Output the (X, Y) coordinate of the center of the cell containing the given text.  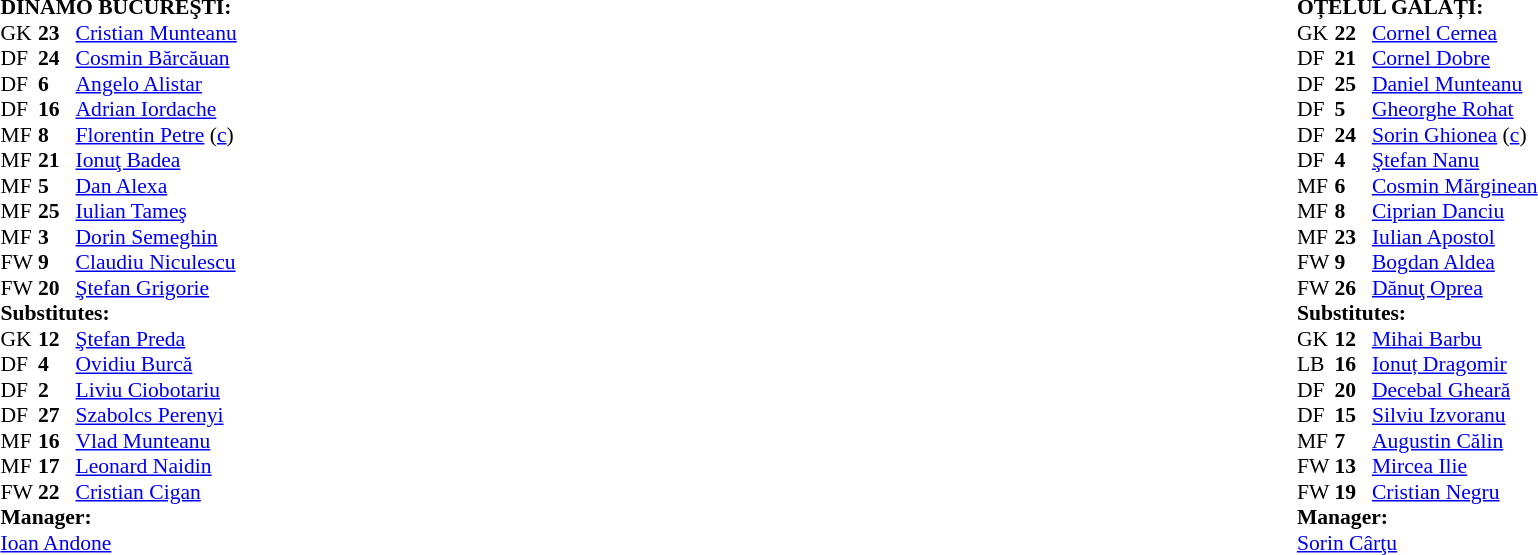
19 (1353, 492)
Cosmin Mărginean (1455, 186)
LB (1316, 365)
7 (1353, 441)
Vlad Munteanu (156, 441)
Dorin Semeghin (156, 237)
Szabolcs Perenyi (156, 415)
Cristian Cigan (156, 492)
Liviu Ciobotariu (156, 390)
17 (57, 467)
Silviu Izvoranu (1455, 415)
Sorin Ghionea (c) (1455, 135)
Ionuţ Badea (156, 161)
26 (1353, 288)
Augustin Călin (1455, 441)
Iulian Apostol (1455, 237)
Ovidiu Burcă (156, 365)
Bogdan Aldea (1455, 263)
Cristian Munteanu (156, 33)
Ştefan Preda (156, 339)
Dan Alexa (156, 186)
13 (1353, 467)
27 (57, 415)
Dănuţ Oprea (1455, 288)
Florentin Petre (c) (156, 135)
Ionuț Dragomir (1455, 365)
Angelo Alistar (156, 84)
Cornel Cernea (1455, 33)
Mircea Ilie (1455, 467)
Claudiu Niculescu (156, 263)
Decebal Gheară (1455, 390)
Iulian Tameş (156, 211)
Gheorghe Rohat (1455, 109)
Cristian Negru (1455, 492)
2 (57, 390)
3 (57, 237)
Ştefan Grigorie (156, 288)
Cornel Dobre (1455, 59)
Mihai Barbu (1455, 339)
Ştefan Nanu (1455, 161)
15 (1353, 415)
Leonard Naidin (156, 467)
Ciprian Danciu (1455, 211)
Adrian Iordache (156, 109)
Daniel Munteanu (1455, 84)
Cosmin Bărcăuan (156, 59)
